Scan for the cell matching the given text and deliver its [X, Y] coordinate at center. 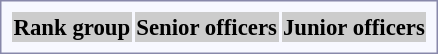
Junior officers [354, 27]
Senior officers [207, 27]
Rank group [72, 27]
